Pinpoint the cell where the given text exists, returning its (x, y) midpoint coordinate. 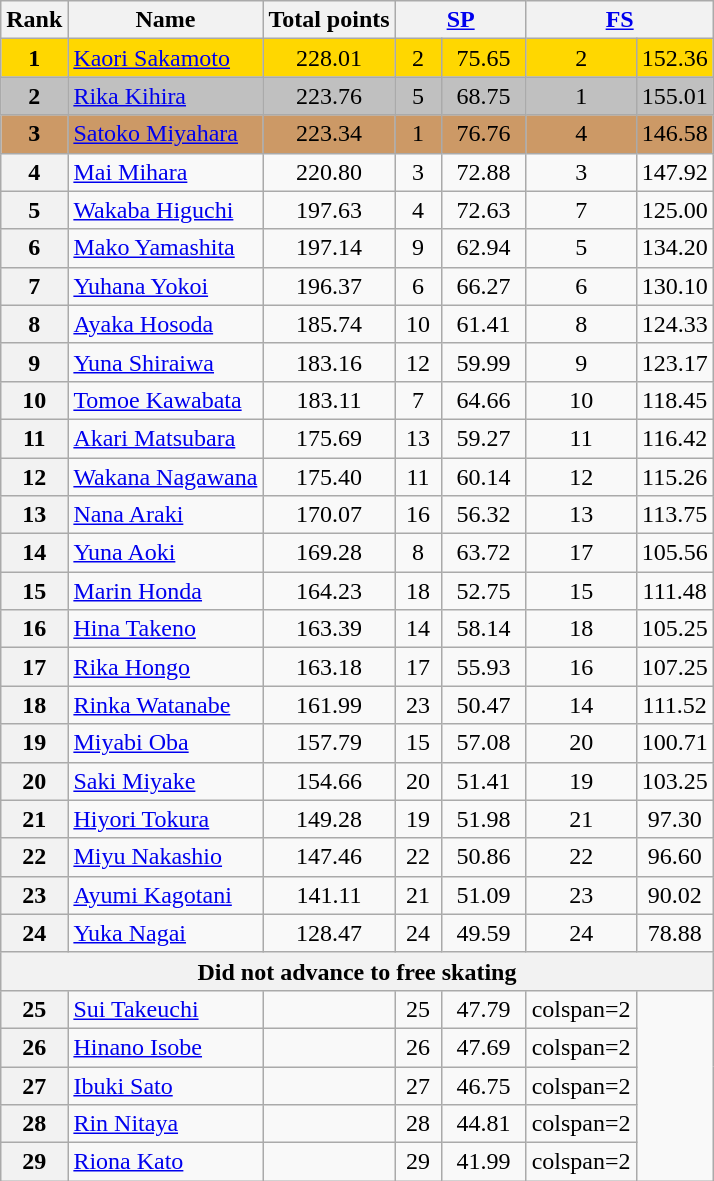
223.34 (329, 134)
68.75 (484, 96)
41.99 (484, 1162)
Hina Takeno (166, 629)
Ayaka Hosoda (166, 324)
Tomoe Kawabata (166, 400)
Did not advance to free skating (357, 971)
Mai Mihara (166, 172)
185.74 (329, 324)
124.33 (674, 324)
197.63 (329, 210)
72.88 (484, 172)
46.75 (484, 1085)
62.94 (484, 248)
50.86 (484, 857)
147.92 (674, 172)
64.66 (484, 400)
107.25 (674, 667)
SP (460, 20)
Total points (329, 20)
57.08 (484, 743)
175.40 (329, 477)
152.36 (674, 58)
56.32 (484, 515)
Miyabi Oba (166, 743)
49.59 (484, 933)
47.79 (484, 1009)
115.26 (674, 477)
118.45 (674, 400)
59.99 (484, 362)
Nana Araki (166, 515)
Mako Yamashita (166, 248)
51.09 (484, 895)
55.93 (484, 667)
128.47 (329, 933)
Yuka Nagai (166, 933)
183.11 (329, 400)
223.76 (329, 96)
51.98 (484, 819)
111.48 (674, 591)
146.58 (674, 134)
141.11 (329, 895)
Ibuki Sato (166, 1085)
Hiyori Tokura (166, 819)
76.76 (484, 134)
Satoko Miyahara (166, 134)
Rika Hongo (166, 667)
220.80 (329, 172)
100.71 (674, 743)
75.65 (484, 58)
147.46 (329, 857)
Riona Kato (166, 1162)
164.23 (329, 591)
197.14 (329, 248)
Rika Kihira (166, 96)
Yuhana Yokoi (166, 286)
163.18 (329, 667)
228.01 (329, 58)
Akari Matsubara (166, 438)
149.28 (329, 819)
169.28 (329, 553)
72.63 (484, 210)
105.56 (674, 553)
Rin Nitaya (166, 1124)
Yuna Aoki (166, 553)
Marin Honda (166, 591)
52.75 (484, 591)
134.20 (674, 248)
163.39 (329, 629)
130.10 (674, 286)
97.30 (674, 819)
161.99 (329, 705)
66.27 (484, 286)
90.02 (674, 895)
116.42 (674, 438)
105.25 (674, 629)
125.00 (674, 210)
Rinka Watanabe (166, 705)
51.41 (484, 781)
113.75 (674, 515)
44.81 (484, 1124)
183.16 (329, 362)
Hinano Isobe (166, 1047)
78.88 (674, 933)
Wakana Nagawana (166, 477)
170.07 (329, 515)
Miyu Nakashio (166, 857)
196.37 (329, 286)
111.52 (674, 705)
96.60 (674, 857)
Sui Takeuchi (166, 1009)
61.41 (484, 324)
50.47 (484, 705)
Ayumi Kagotani (166, 895)
Rank (34, 20)
157.79 (329, 743)
Saki Miyake (166, 781)
123.17 (674, 362)
47.69 (484, 1047)
Kaori Sakamoto (166, 58)
Wakaba Higuchi (166, 210)
63.72 (484, 553)
60.14 (484, 477)
58.14 (484, 629)
59.27 (484, 438)
FS (620, 20)
103.25 (674, 781)
175.69 (329, 438)
154.66 (329, 781)
Name (166, 20)
155.01 (674, 96)
Yuna Shiraiwa (166, 362)
